Pinpoint the cell where the given text exists, returning its (X, Y) midpoint coordinate. 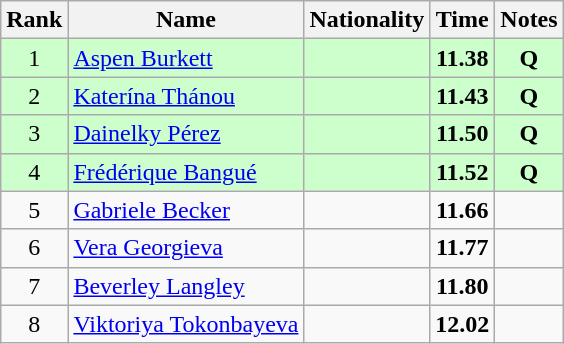
Aspen Burkett (186, 58)
6 (34, 248)
Dainelky Pérez (186, 134)
Katerína Thánou (186, 96)
Vera Georgieva (186, 248)
Rank (34, 20)
1 (34, 58)
Gabriele Becker (186, 210)
Notes (529, 20)
Frédérique Bangué (186, 172)
Beverley Langley (186, 286)
8 (34, 324)
11.80 (462, 286)
Viktoriya Tokonbayeva (186, 324)
11.77 (462, 248)
11.38 (462, 58)
11.52 (462, 172)
Time (462, 20)
11.43 (462, 96)
3 (34, 134)
7 (34, 286)
4 (34, 172)
5 (34, 210)
2 (34, 96)
11.66 (462, 210)
11.50 (462, 134)
Name (186, 20)
Nationality (367, 20)
12.02 (462, 324)
